Capture the cell that displays the provided text and extract its (x, y) central coordinate. 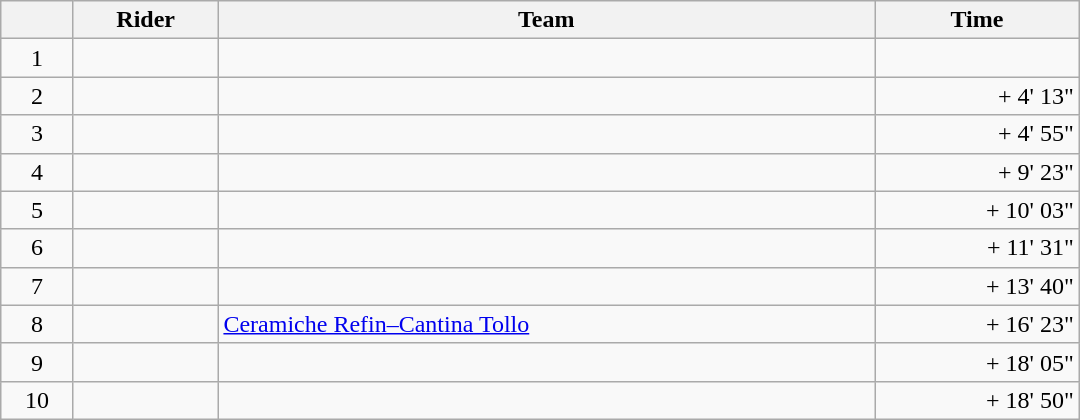
7 (38, 286)
+ 9' 23" (978, 172)
9 (38, 362)
6 (38, 248)
5 (38, 210)
4 (38, 172)
Rider (145, 20)
+ 10' 03" (978, 210)
+ 16' 23" (978, 324)
Team (546, 20)
+ 18' 50" (978, 400)
+ 13' 40" (978, 286)
Time (978, 20)
+ 4' 55" (978, 134)
+ 11' 31" (978, 248)
1 (38, 58)
3 (38, 134)
+ 4' 13" (978, 96)
2 (38, 96)
8 (38, 324)
+ 18' 05" (978, 362)
Ceramiche Refin–Cantina Tollo (546, 324)
10 (38, 400)
